For the text-containing cell, return its midpoint in (X, Y) coordinate format. 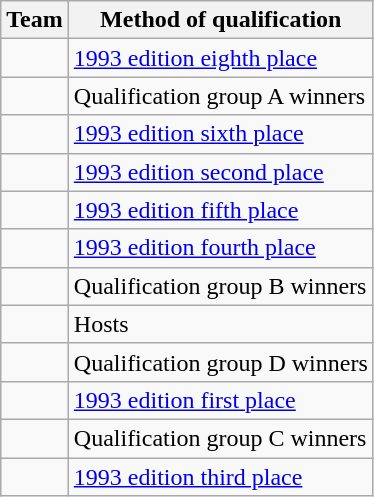
1993 edition third place (220, 477)
1993 edition first place (220, 400)
Method of qualification (220, 20)
Qualification group A winners (220, 96)
1993 edition fifth place (220, 210)
Team (35, 20)
1993 edition eighth place (220, 58)
1993 edition fourth place (220, 248)
Hosts (220, 324)
1993 edition sixth place (220, 134)
Qualification group D winners (220, 362)
1993 edition second place (220, 172)
Qualification group C winners (220, 438)
Qualification group B winners (220, 286)
